Determine the (X, Y) coordinate at the center of the cell enclosing the given text.  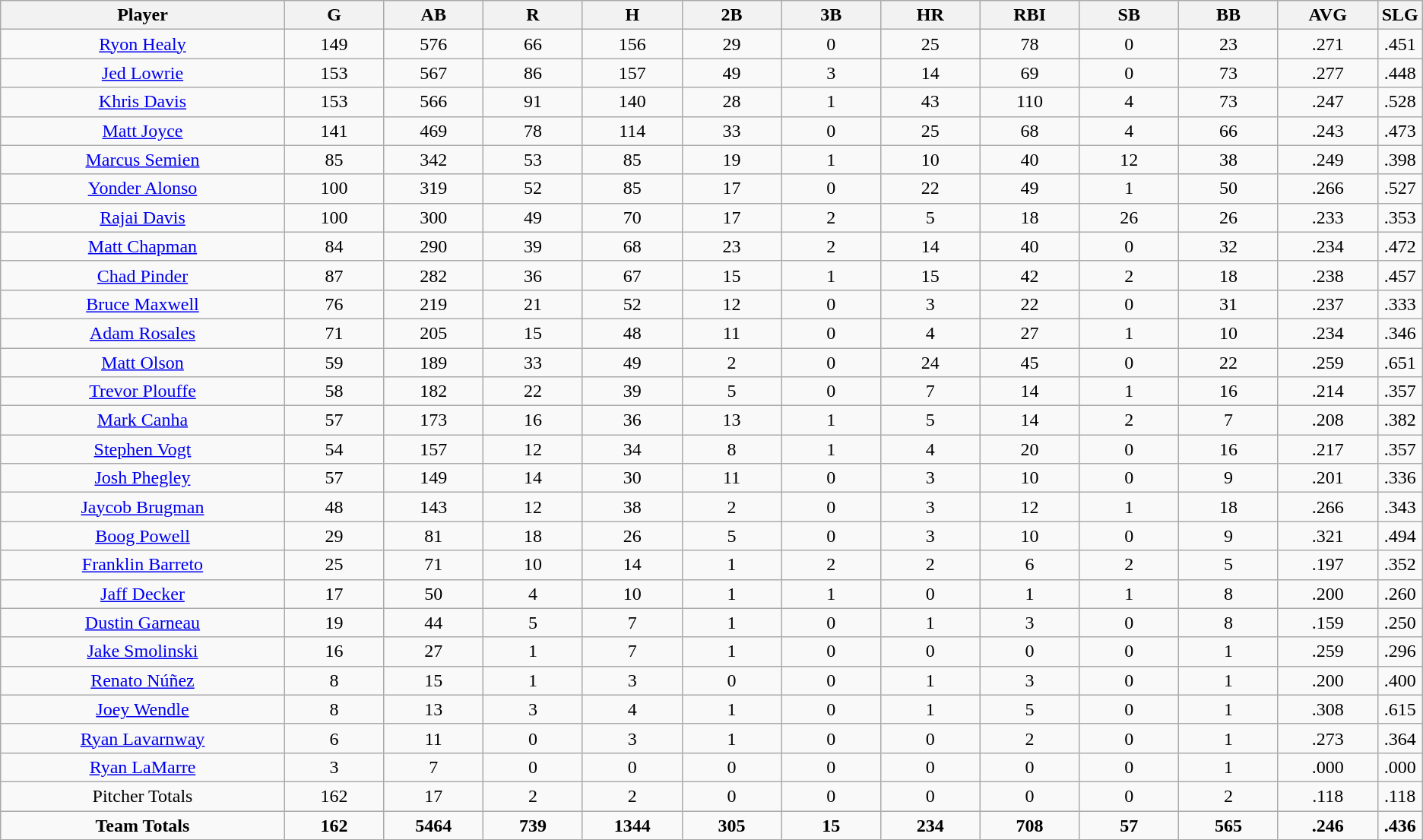
Ryan LaMarre (143, 767)
739 (534, 825)
141 (334, 131)
110 (1029, 102)
576 (433, 44)
5464 (433, 825)
RBI (1029, 15)
.364 (1400, 738)
.159 (1327, 623)
469 (433, 131)
173 (433, 420)
.308 (1327, 709)
708 (1029, 825)
.353 (1400, 217)
567 (433, 73)
205 (433, 333)
Jed Lowrie (143, 73)
Jaff Decker (143, 594)
.352 (1400, 565)
Stephen Vogt (143, 449)
87 (334, 275)
Marcus Semien (143, 160)
.277 (1327, 73)
70 (632, 217)
.238 (1327, 275)
300 (433, 217)
43 (930, 102)
.273 (1327, 738)
219 (433, 304)
Yonder Alonso (143, 189)
Franklin Barreto (143, 565)
.208 (1327, 420)
.271 (1327, 44)
342 (433, 160)
.400 (1400, 680)
305 (731, 825)
.246 (1327, 825)
.243 (1327, 131)
53 (534, 160)
565 (1228, 825)
SLG (1400, 15)
91 (534, 102)
.260 (1400, 594)
30 (632, 478)
20 (1029, 449)
.237 (1327, 304)
R (534, 15)
H (632, 15)
182 (433, 391)
Trevor Plouffe (143, 391)
.247 (1327, 102)
69 (1029, 73)
.382 (1400, 420)
HR (930, 15)
.527 (1400, 189)
Chad Pinder (143, 275)
.217 (1327, 449)
Adam Rosales (143, 333)
319 (433, 189)
.321 (1327, 536)
Bruce Maxwell (143, 304)
.233 (1327, 217)
.249 (1327, 160)
.615 (1400, 709)
282 (433, 275)
.436 (1400, 825)
3B (832, 15)
.333 (1400, 304)
21 (534, 304)
32 (1228, 246)
Team Totals (143, 825)
.472 (1400, 246)
.448 (1400, 73)
.346 (1400, 333)
566 (433, 102)
Pitcher Totals (143, 796)
Boog Powell (143, 536)
81 (433, 536)
290 (433, 246)
Matt Chapman (143, 246)
42 (1029, 275)
.214 (1327, 391)
.296 (1400, 651)
Jake Smolinski (143, 651)
AB (433, 15)
Matt Olson (143, 363)
AVG (1327, 15)
.457 (1400, 275)
28 (731, 102)
.250 (1400, 623)
Rajai Davis (143, 217)
Dustin Garneau (143, 623)
SB (1130, 15)
Ryon Healy (143, 44)
.451 (1400, 44)
234 (930, 825)
67 (632, 275)
.343 (1400, 507)
2B (731, 15)
1344 (632, 825)
Jaycob Brugman (143, 507)
76 (334, 304)
31 (1228, 304)
.651 (1400, 363)
Josh Phegley (143, 478)
45 (1029, 363)
.336 (1400, 478)
59 (334, 363)
Ryan Lavarnway (143, 738)
.473 (1400, 131)
Khris Davis (143, 102)
.398 (1400, 160)
156 (632, 44)
.201 (1327, 478)
Matt Joyce (143, 131)
BB (1228, 15)
.494 (1400, 536)
86 (534, 73)
24 (930, 363)
34 (632, 449)
58 (334, 391)
.197 (1327, 565)
.528 (1400, 102)
G (334, 15)
Renato Núñez (143, 680)
54 (334, 449)
Mark Canha (143, 420)
44 (433, 623)
143 (433, 507)
Joey Wendle (143, 709)
140 (632, 102)
84 (334, 246)
114 (632, 131)
Player (143, 15)
189 (433, 363)
